Pinpoint the cell where the given text exists, returning its [x, y] midpoint coordinate. 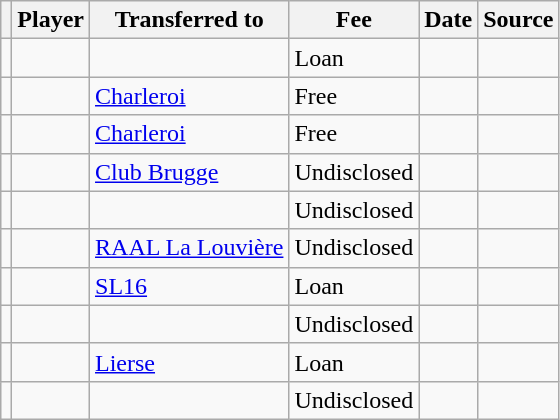
SL16 [190, 286]
Lierse [190, 362]
Fee [354, 20]
Club Brugge [190, 172]
Source [518, 20]
RAAL La Louvière [190, 248]
Player [51, 20]
Transferred to [190, 20]
Date [448, 20]
